Determine the (x, y) coordinate at the center of the cell enclosing the given text.  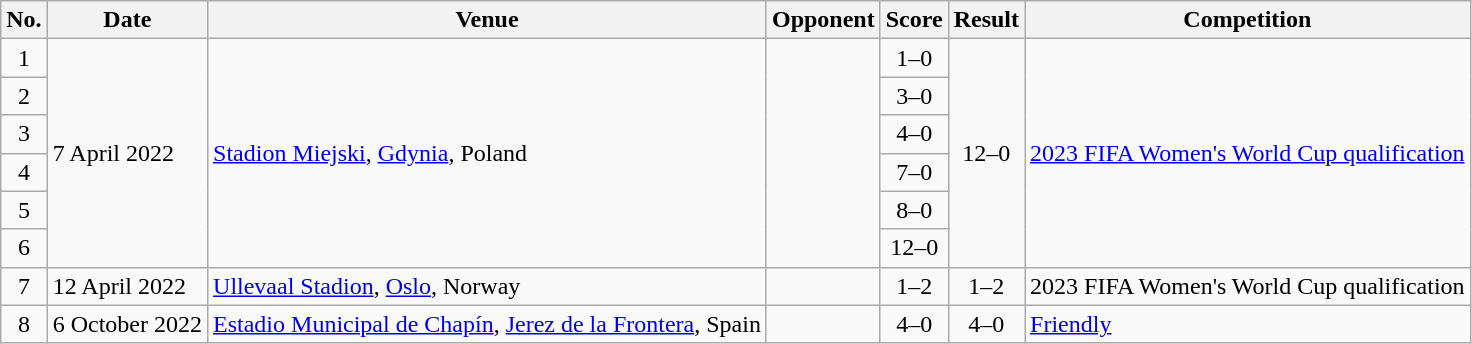
Competition (1248, 20)
Ullevaal Stadion, Oslo, Norway (488, 286)
No. (24, 20)
8–0 (914, 210)
7 April 2022 (127, 153)
Friendly (1248, 324)
12 April 2022 (127, 286)
1 (24, 58)
7–0 (914, 172)
Result (986, 20)
1–0 (914, 58)
7 (24, 286)
Venue (488, 20)
3–0 (914, 96)
3 (24, 134)
6 (24, 248)
Opponent (823, 20)
8 (24, 324)
Estadio Municipal de Chapín, Jerez de la Frontera, Spain (488, 324)
4 (24, 172)
2 (24, 96)
Date (127, 20)
Stadion Miejski, Gdynia, Poland (488, 153)
Score (914, 20)
5 (24, 210)
6 October 2022 (127, 324)
